Output the [X, Y] coordinate of the center of the cell containing the given text.  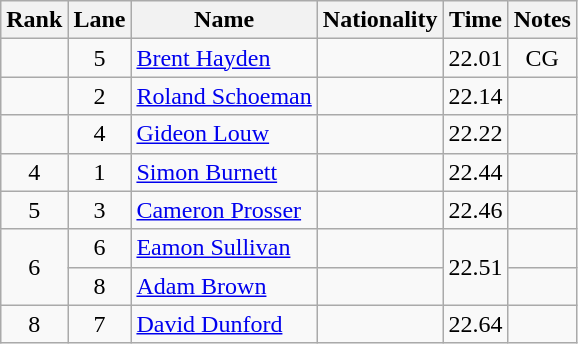
CG [542, 58]
Roland Schoeman [224, 96]
22.14 [476, 96]
Nationality [380, 20]
Adam Brown [224, 286]
22.22 [476, 134]
22.64 [476, 324]
Gideon Louw [224, 134]
7 [100, 324]
1 [100, 172]
22.44 [476, 172]
22.51 [476, 267]
Name [224, 20]
Brent Hayden [224, 58]
Lane [100, 20]
2 [100, 96]
Time [476, 20]
Cameron Prosser [224, 210]
Rank [34, 20]
3 [100, 210]
22.46 [476, 210]
Notes [542, 20]
Simon Burnett [224, 172]
David Dunford [224, 324]
22.01 [476, 58]
Eamon Sullivan [224, 248]
